Return the (X, Y) coordinate for the center point of the cell that contains the specified text.  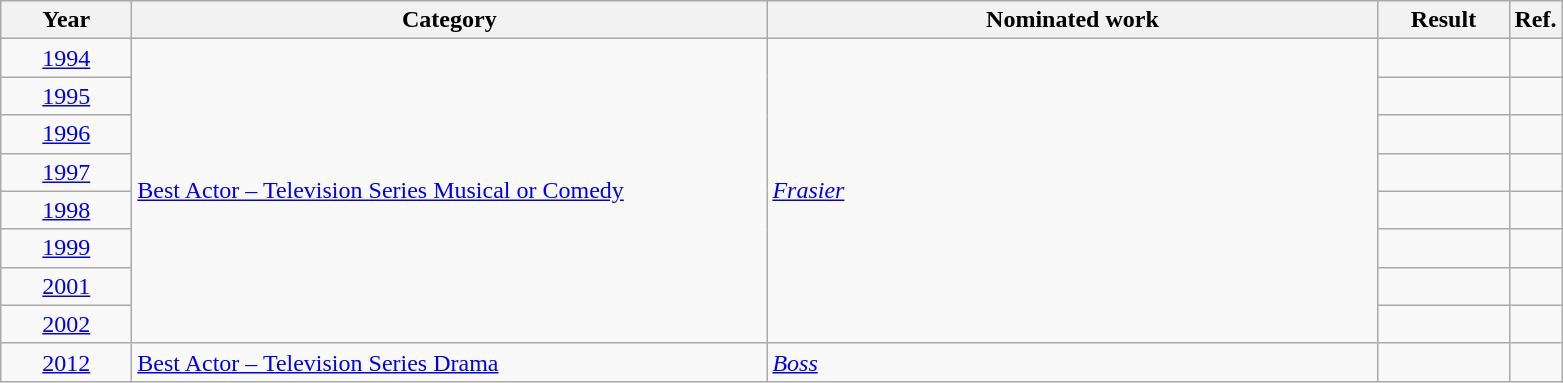
Year (66, 20)
1998 (66, 210)
Category (450, 20)
Frasier (1072, 191)
Best Actor – Television Series Musical or Comedy (450, 191)
Nominated work (1072, 20)
1994 (66, 58)
Best Actor – Television Series Drama (450, 362)
2012 (66, 362)
Ref. (1536, 20)
2002 (66, 324)
Result (1444, 20)
1999 (66, 248)
1996 (66, 134)
1997 (66, 172)
1995 (66, 96)
Boss (1072, 362)
2001 (66, 286)
